Pinpoint the cell where the given text exists, returning its [x, y] midpoint coordinate. 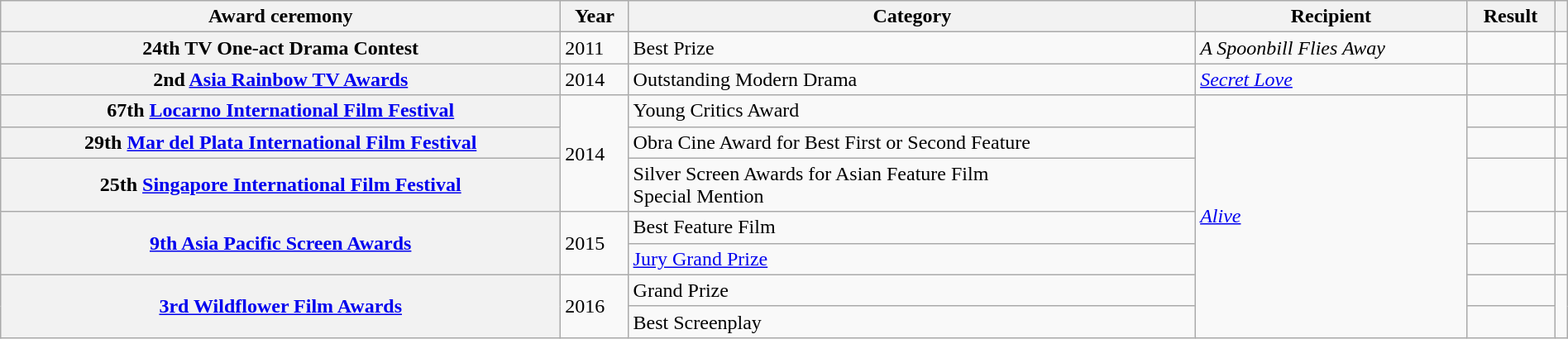
29th Mar del Plata International Film Festival [281, 142]
Best Feature Film [912, 227]
Award ceremony [281, 17]
3rd Wildflower Film Awards [281, 306]
9th Asia Pacific Screen Awards [281, 243]
Grand Prize [912, 290]
2016 [595, 306]
Young Critics Award [912, 111]
25th Singapore International Film Festival [281, 185]
24th TV One-act Drama Contest [281, 48]
Silver Screen Awards for Asian Feature FilmSpecial Mention [912, 185]
Jury Grand Prize [912, 259]
Year [595, 17]
Recipient [1331, 17]
2011 [595, 48]
Result [1510, 17]
Best Prize [912, 48]
Secret Love [1331, 79]
Alive [1331, 217]
A Spoonbill Flies Away [1331, 48]
2015 [595, 243]
Outstanding Modern Drama [912, 79]
Category [912, 17]
Best Screenplay [912, 322]
Obra Cine Award for Best First or Second Feature [912, 142]
67th Locarno International Film Festival [281, 111]
2nd Asia Rainbow TV Awards [281, 79]
